For the text-containing cell, return its midpoint in (X, Y) coordinate format. 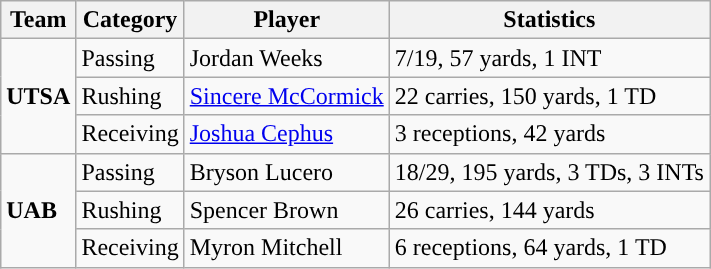
18/29, 195 yards, 3 TDs, 3 INTs (549, 172)
Category (130, 20)
Bryson Lucero (286, 172)
UTSA (38, 96)
22 carries, 150 yards, 1 TD (549, 96)
UAB (38, 210)
Sincere McCormick (286, 96)
7/19, 57 yards, 1 INT (549, 58)
Statistics (549, 20)
Spencer Brown (286, 210)
Team (38, 20)
Joshua Cephus (286, 134)
26 carries, 144 yards (549, 210)
Player (286, 20)
6 receptions, 64 yards, 1 TD (549, 248)
3 receptions, 42 yards (549, 134)
Myron Mitchell (286, 248)
Jordan Weeks (286, 58)
